For the text-containing cell, return its midpoint in [x, y] coordinate format. 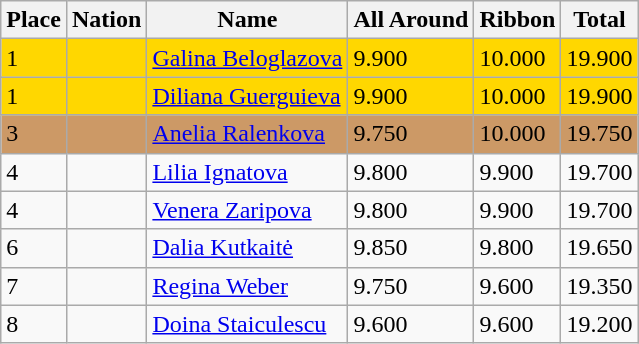
8 [34, 324]
Name [248, 20]
Venera Zaripova [248, 210]
7 [34, 286]
19.750 [600, 134]
Doina Staiculescu [248, 324]
Nation [106, 20]
Place [34, 20]
19.350 [600, 286]
Lilia Ignatova [248, 172]
9.850 [411, 248]
6 [34, 248]
All Around [411, 20]
Anelia Ralenkova [248, 134]
Total [600, 20]
Galina Beloglazova [248, 58]
Dalia Kutkaitė [248, 248]
Regina Weber [248, 286]
19.650 [600, 248]
Ribbon [518, 20]
Diliana Guerguieva [248, 96]
19.200 [600, 324]
3 [34, 134]
